Return (x, y) of the center of cell containing provided text 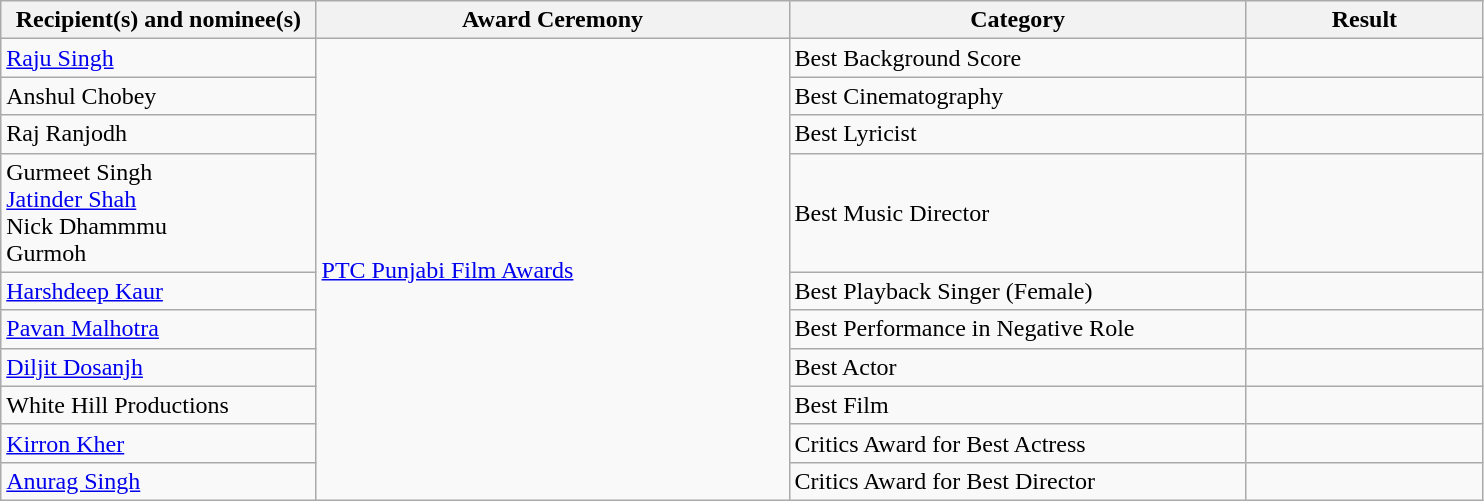
White Hill Productions (158, 405)
Harshdeep Kaur (158, 291)
Category (1018, 20)
Best Film (1018, 405)
Diljit Dosanjh (158, 367)
Result (1364, 20)
PTC Punjabi Film Awards (552, 270)
Kirron Kher (158, 443)
Best Lyricist (1018, 134)
Best Music Director (1018, 212)
Recipient(s) and nominee(s) (158, 20)
Best Actor (1018, 367)
Anurag Singh (158, 481)
Gurmeet SinghJatinder ShahNick DhammmuGurmoh (158, 212)
Raju Singh (158, 58)
Best Background Score (1018, 58)
Pavan Malhotra (158, 329)
Best Cinematography (1018, 96)
Anshul Chobey (158, 96)
Best Performance in Negative Role (1018, 329)
Raj Ranjodh (158, 134)
Critics Award for Best Actress (1018, 443)
Critics Award for Best Director (1018, 481)
Best Playback Singer (Female) (1018, 291)
Award Ceremony (552, 20)
